Pinpoint the cell where the given text exists, returning its (X, Y) midpoint coordinate. 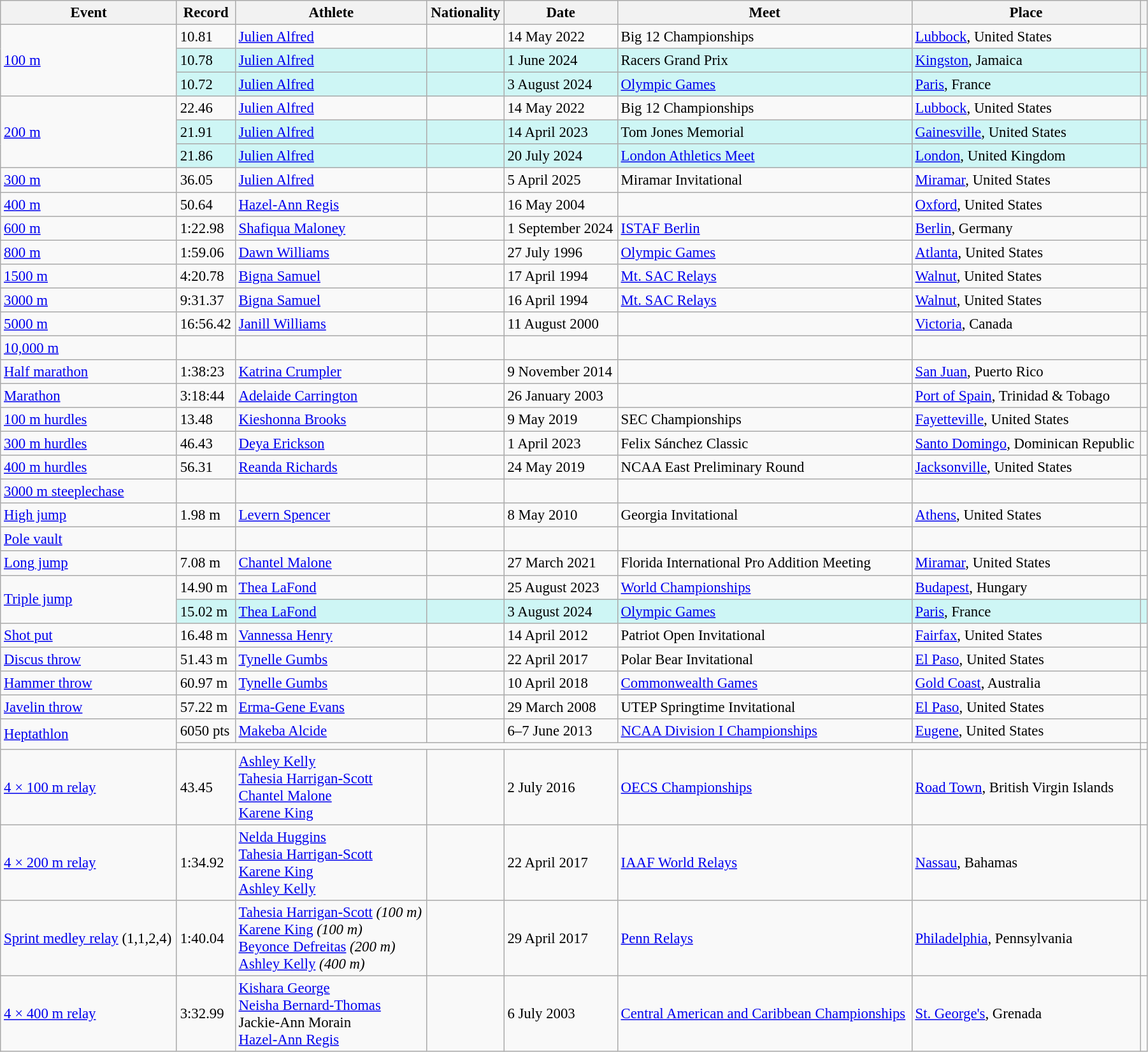
6050 pts (206, 731)
1:22.98 (206, 228)
Nassau, Bahamas (1026, 864)
Commonwealth Games (764, 683)
Fayetteville, United States (1026, 420)
100 m (89, 61)
16 May 2004 (561, 204)
Vannessa Henry (331, 635)
UTEP Springtime Invitational (764, 707)
600 m (89, 228)
10 April 2018 (561, 683)
Hammer throw (89, 683)
Racers Grand Prix (764, 60)
Dawn Williams (331, 252)
Meet (764, 13)
Sprint medley relay (1,1,2,4) (89, 939)
Triple jump (89, 599)
World Championships (764, 587)
Georgia Invitational (764, 515)
Long jump (89, 564)
Athlete (331, 13)
60.97 m (206, 683)
Gainesville, United States (1026, 132)
IAAF World Relays (764, 864)
10.78 (206, 60)
4 × 200 m relay (89, 864)
21.86 (206, 156)
5 April 2025 (561, 180)
Erma-Gene Evans (331, 707)
Nationality (465, 13)
Kingston, Jamaica (1026, 60)
Shot put (89, 635)
Chantel Malone (331, 564)
Adelaide Carrington (331, 395)
50.64 (206, 204)
9 November 2014 (561, 372)
Atlanta, United States (1026, 252)
1 September 2024 (561, 228)
4:20.78 (206, 276)
Felix Sánchez Classic (764, 444)
400 m (89, 204)
Santo Domingo, Dominican Republic (1026, 444)
Central American and Caribbean Championships (764, 1014)
10.81 (206, 37)
14.90 m (206, 587)
Berlin, Germany (1026, 228)
1:40.04 (206, 939)
Marathon (89, 395)
Tahesia Harrigan-Scott (100 m)Karene King (100 m)Beyonce Defreitas (200 m)Ashley Kelly (400 m) (331, 939)
OECS Championships (764, 787)
Reanda Richards (331, 467)
Philadelphia, Pennsylvania (1026, 939)
Jacksonville, United States (1026, 467)
29 April 2017 (561, 939)
800 m (89, 252)
London, United Kingdom (1026, 156)
Athens, United States (1026, 515)
10,000 m (89, 348)
1500 m (89, 276)
Gold Coast, Australia (1026, 683)
SEC Championships (764, 420)
Kieshonna Brooks (331, 420)
Record (206, 13)
22.46 (206, 108)
21.91 (206, 132)
13.48 (206, 420)
26 January 2003 (561, 395)
15.02 m (206, 611)
6–7 June 2013 (561, 731)
10.72 (206, 85)
36.05 (206, 180)
Event (89, 13)
9 May 2019 (561, 420)
2 July 2016 (561, 787)
Deya Erickson (331, 444)
Makeba Alcide (331, 731)
3000 m steeplechase (89, 492)
Tom Jones Memorial (764, 132)
High jump (89, 515)
16.48 m (206, 635)
51.43 m (206, 659)
17 April 1994 (561, 276)
Half marathon (89, 372)
St. George's, Grenada (1026, 1014)
1:38:23 (206, 372)
1:59.06 (206, 252)
Hazel-Ann Regis (331, 204)
14 April 2012 (561, 635)
Miramar Invitational (764, 180)
London Athletics Meet (764, 156)
3:32.99 (206, 1014)
1 April 2023 (561, 444)
Patriot Open Invitational (764, 635)
27 July 1996 (561, 252)
ISTAF Berlin (764, 228)
46.43 (206, 444)
4 × 400 m relay (89, 1014)
Road Town, British Virgin Islands (1026, 787)
300 m (89, 180)
4 × 100 m relay (89, 787)
20 July 2024 (561, 156)
Shafiqua Maloney (331, 228)
14 April 2023 (561, 132)
Port of Spain, Trinidad & Tobago (1026, 395)
Place (1026, 13)
300 m hurdles (89, 444)
Victoria, Canada (1026, 324)
3000 m (89, 300)
Javelin throw (89, 707)
7.08 m (206, 564)
Discus throw (89, 659)
200 m (89, 132)
100 m hurdles (89, 420)
1 June 2024 (561, 60)
1:34.92 (206, 864)
Levern Spencer (331, 515)
Janill Williams (331, 324)
8 May 2010 (561, 515)
NCAA Division I Championships (764, 731)
27 March 2021 (561, 564)
Penn Relays (764, 939)
56.31 (206, 467)
16:56.42 (206, 324)
Pole vault (89, 539)
Budapest, Hungary (1026, 587)
Florida International Pro Addition Meeting (764, 564)
Kishara GeorgeNeisha Bernard-ThomasJackie-Ann MorainHazel-Ann Regis (331, 1014)
43.45 (206, 787)
Heptathlon (89, 734)
Nelda HugginsTahesia Harrigan-ScottKarene KingAshley Kelly (331, 864)
Ashley KellyTahesia Harrigan-ScottChantel MaloneKarene King (331, 787)
6 July 2003 (561, 1014)
11 August 2000 (561, 324)
NCAA East Preliminary Round (764, 467)
9:31.37 (206, 300)
Eugene, United States (1026, 731)
Katrina Crumpler (331, 372)
25 August 2023 (561, 587)
5000 m (89, 324)
Fairfax, United States (1026, 635)
1.98 m (206, 515)
Oxford, United States (1026, 204)
Polar Bear Invitational (764, 659)
Date (561, 13)
16 April 1994 (561, 300)
29 March 2008 (561, 707)
400 m hurdles (89, 467)
San Juan, Puerto Rico (1026, 372)
57.22 m (206, 707)
3:18:44 (206, 395)
24 May 2019 (561, 467)
